Return (X, Y) of the center of cell containing provided text 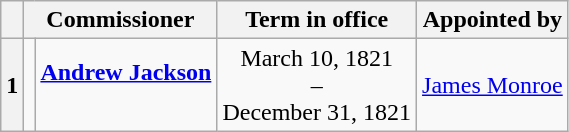
Andrew Jackson (126, 85)
Commissioner (120, 20)
1 (12, 85)
March 10, 1821–December 31, 1821 (317, 85)
Term in office (317, 20)
James Monroe (493, 85)
Appointed by (493, 20)
